Capture the cell that displays the provided text and extract its [X, Y] central coordinate. 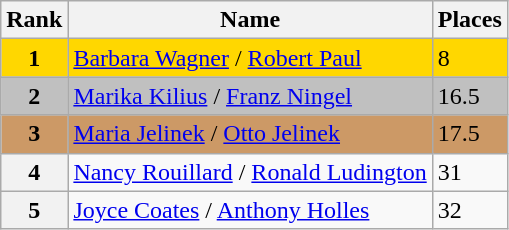
Marika Kilius / Franz Ningel [250, 96]
17.5 [470, 134]
31 [470, 172]
4 [34, 172]
Joyce Coates / Anthony Holles [250, 210]
8 [470, 58]
32 [470, 210]
Maria Jelinek / Otto Jelinek [250, 134]
2 [34, 96]
Nancy Rouillard / Ronald Ludington [250, 172]
16.5 [470, 96]
Barbara Wagner / Robert Paul [250, 58]
1 [34, 58]
3 [34, 134]
Name [250, 20]
Places [470, 20]
Rank [34, 20]
5 [34, 210]
